Detect which cell encompasses the target text, then output its [X, Y] center coordinate. 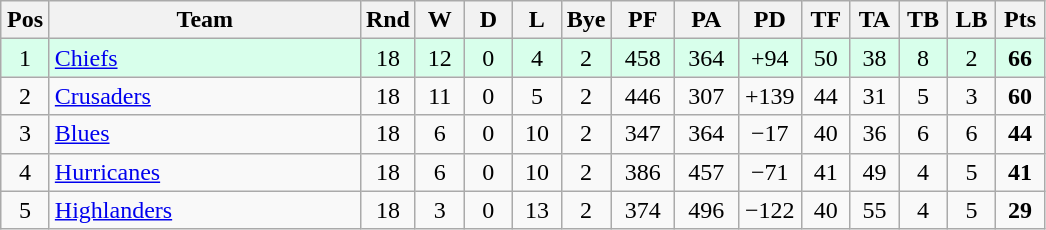
Highlanders [204, 210]
Bye [586, 20]
386 [643, 172]
38 [874, 58]
Pts [1020, 20]
D [488, 20]
458 [643, 58]
Team [204, 20]
457 [706, 172]
TB [924, 20]
1 [26, 58]
+139 [770, 96]
11 [440, 96]
PF [643, 20]
PA [706, 20]
+94 [770, 58]
−71 [770, 172]
−122 [770, 210]
L [538, 20]
−17 [770, 134]
29 [1020, 210]
Crusaders [204, 96]
TF [826, 20]
374 [643, 210]
347 [643, 134]
Hurricanes [204, 172]
60 [1020, 96]
55 [874, 210]
49 [874, 172]
8 [924, 58]
PD [770, 20]
W [440, 20]
13 [538, 210]
Blues [204, 134]
307 [706, 96]
496 [706, 210]
12 [440, 58]
50 [826, 58]
Pos [26, 20]
TA [874, 20]
Chiefs [204, 58]
Rnd [388, 20]
66 [1020, 58]
31 [874, 96]
446 [643, 96]
36 [874, 134]
LB [972, 20]
